Locate the cell with the specified text and output its (X, Y) center coordinate. 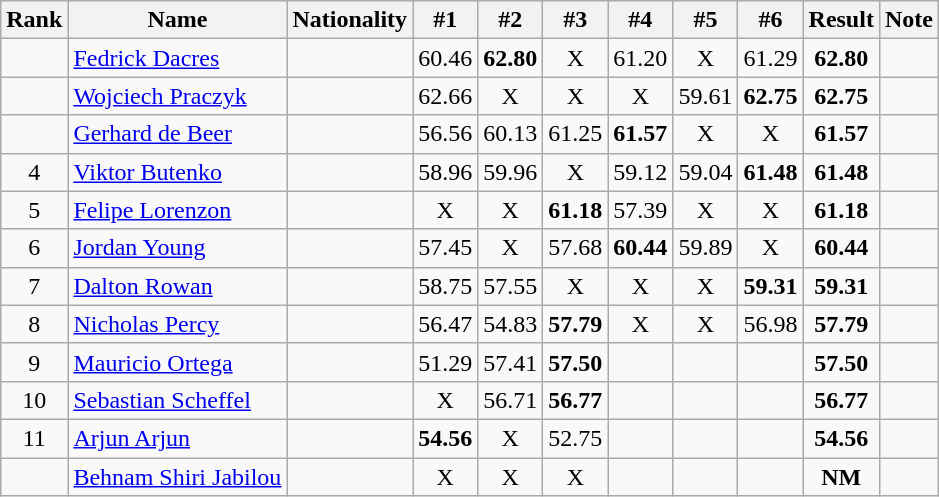
51.29 (446, 362)
57.39 (640, 210)
62.66 (446, 96)
52.75 (576, 438)
61.29 (770, 58)
Arjun Arjun (178, 438)
#3 (576, 20)
Behnam Shiri Jabilou (178, 477)
61.20 (640, 58)
57.55 (510, 286)
#4 (640, 20)
58.75 (446, 286)
8 (34, 324)
Result (841, 20)
Gerhard de Beer (178, 134)
NM (841, 477)
Mauricio Ortega (178, 362)
Nicholas Percy (178, 324)
#2 (510, 20)
57.68 (576, 248)
7 (34, 286)
59.04 (706, 172)
11 (34, 438)
Name (178, 20)
59.61 (706, 96)
5 (34, 210)
Viktor Butenko (178, 172)
Dalton Rowan (178, 286)
Wojciech Praczyk (178, 96)
56.56 (446, 134)
Jordan Young (178, 248)
4 (34, 172)
58.96 (446, 172)
60.46 (446, 58)
61.25 (576, 134)
59.96 (510, 172)
Rank (34, 20)
56.71 (510, 400)
57.45 (446, 248)
9 (34, 362)
59.12 (640, 172)
#1 (446, 20)
56.47 (446, 324)
10 (34, 400)
56.98 (770, 324)
#5 (706, 20)
Nationality (350, 20)
60.13 (510, 134)
Felipe Lorenzon (178, 210)
6 (34, 248)
59.89 (706, 248)
57.41 (510, 362)
Sebastian Scheffel (178, 400)
Note (908, 20)
#6 (770, 20)
54.83 (510, 324)
Fedrick Dacres (178, 58)
